For the text-containing cell, return its midpoint in [x, y] coordinate format. 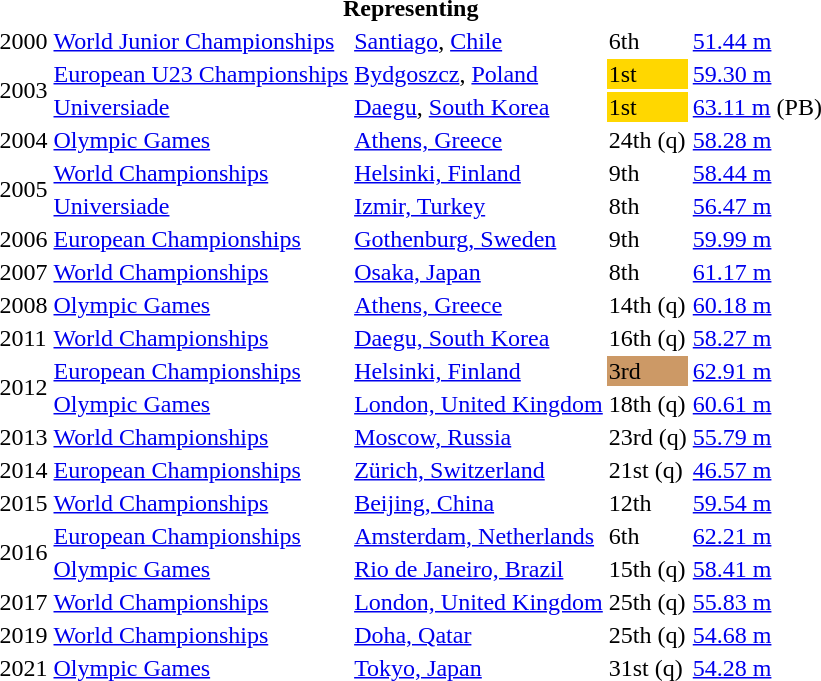
Osaka, Japan [479, 272]
18th (q) [648, 404]
European U23 Championships [201, 74]
21st (q) [648, 470]
16th (q) [648, 338]
23rd (q) [648, 437]
Amsterdam, Netherlands [479, 536]
Izmir, Turkey [479, 206]
Zürich, Switzerland [479, 470]
Rio de Janeiro, Brazil [479, 569]
Beijing, China [479, 503]
3rd [648, 371]
Santiago, Chile [479, 41]
24th (q) [648, 140]
Gothenburg, Sweden [479, 239]
12th [648, 503]
World Junior Championships [201, 41]
Bydgoszcz, Poland [479, 74]
14th (q) [648, 305]
Moscow, Russia [479, 437]
15th (q) [648, 569]
Doha, Qatar [479, 635]
